From the cell containing the given text, extract its center point as [X, Y] coordinate. 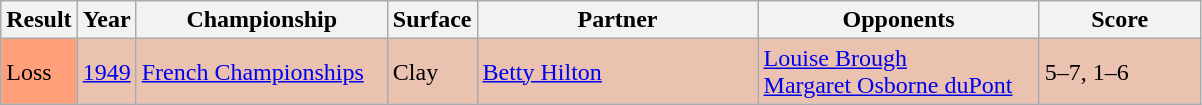
Partner [618, 20]
Result [39, 20]
Surface [432, 20]
Score [1120, 20]
Championship [262, 20]
Clay [432, 72]
Loss [39, 72]
French Championships [262, 72]
1949 [106, 72]
Betty Hilton [618, 72]
Opponents [898, 20]
Year [106, 20]
Louise Brough Margaret Osborne duPont [898, 72]
5–7, 1–6 [1120, 72]
